Return [x, y] of the center of cell containing provided text 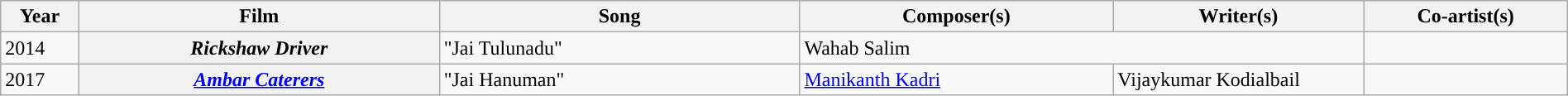
Vijaykumar Kodialbail [1239, 79]
Manikanth Kadri [956, 79]
Year [40, 17]
Film [259, 17]
2014 [40, 48]
Ambar Caterers [259, 79]
"Jai Hanuman" [619, 79]
Writer(s) [1239, 17]
Rickshaw Driver [259, 48]
Song [619, 17]
Wahab Salim [1082, 48]
2017 [40, 79]
"Jai Tulunadu" [619, 48]
Co-artist(s) [1465, 17]
Composer(s) [956, 17]
